For the text-containing cell, return its midpoint in (X, Y) coordinate format. 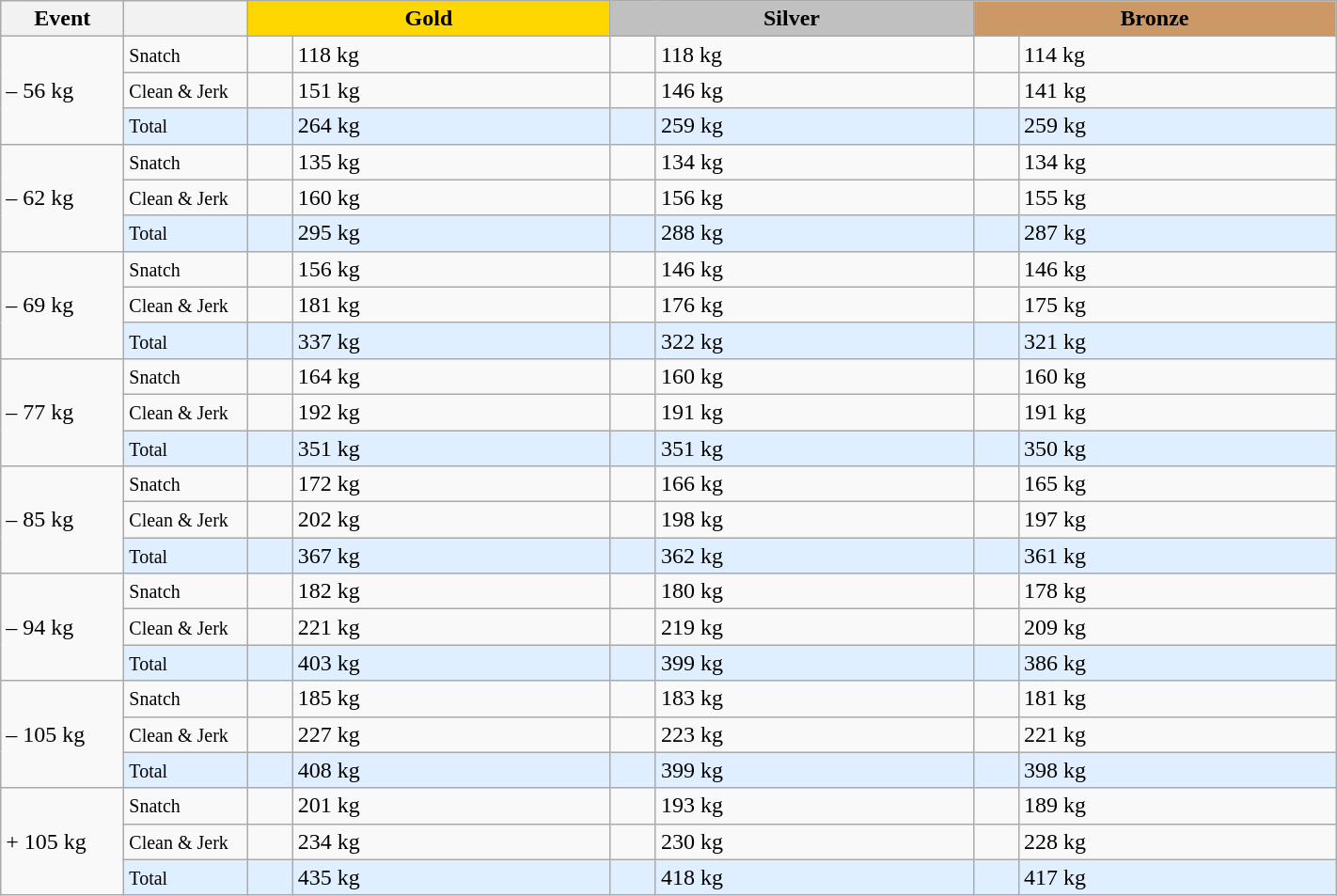
201 kg (451, 806)
287 kg (1177, 233)
135 kg (451, 162)
202 kg (451, 520)
361 kg (1177, 556)
264 kg (451, 126)
– 77 kg (62, 412)
175 kg (1177, 305)
198 kg (814, 520)
408 kg (451, 770)
Gold (429, 19)
176 kg (814, 305)
322 kg (814, 340)
367 kg (451, 556)
Event (62, 19)
178 kg (1177, 591)
403 kg (451, 663)
209 kg (1177, 627)
114 kg (1177, 55)
230 kg (814, 841)
– 56 kg (62, 90)
337 kg (451, 340)
151 kg (451, 90)
172 kg (451, 484)
295 kg (451, 233)
197 kg (1177, 520)
– 69 kg (62, 305)
227 kg (451, 734)
165 kg (1177, 484)
417 kg (1177, 877)
155 kg (1177, 197)
– 85 kg (62, 520)
Bronze (1155, 19)
164 kg (451, 376)
– 105 kg (62, 734)
– 94 kg (62, 627)
219 kg (814, 627)
141 kg (1177, 90)
+ 105 kg (62, 841)
Silver (792, 19)
192 kg (451, 412)
166 kg (814, 484)
223 kg (814, 734)
398 kg (1177, 770)
321 kg (1177, 340)
– 62 kg (62, 197)
435 kg (451, 877)
185 kg (451, 699)
193 kg (814, 806)
350 kg (1177, 448)
418 kg (814, 877)
180 kg (814, 591)
288 kg (814, 233)
362 kg (814, 556)
228 kg (1177, 841)
386 kg (1177, 663)
182 kg (451, 591)
189 kg (1177, 806)
234 kg (451, 841)
183 kg (814, 699)
